From the cell containing the given text, extract its center point as [x, y] coordinate. 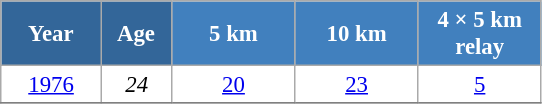
10 km [356, 34]
23 [356, 85]
4 × 5 km relay [480, 34]
20 [234, 85]
1976 [52, 85]
5 [480, 85]
Year [52, 34]
24 [136, 85]
Age [136, 34]
5 km [234, 34]
